Output the (x, y) coordinate of the center of the cell containing the given text.  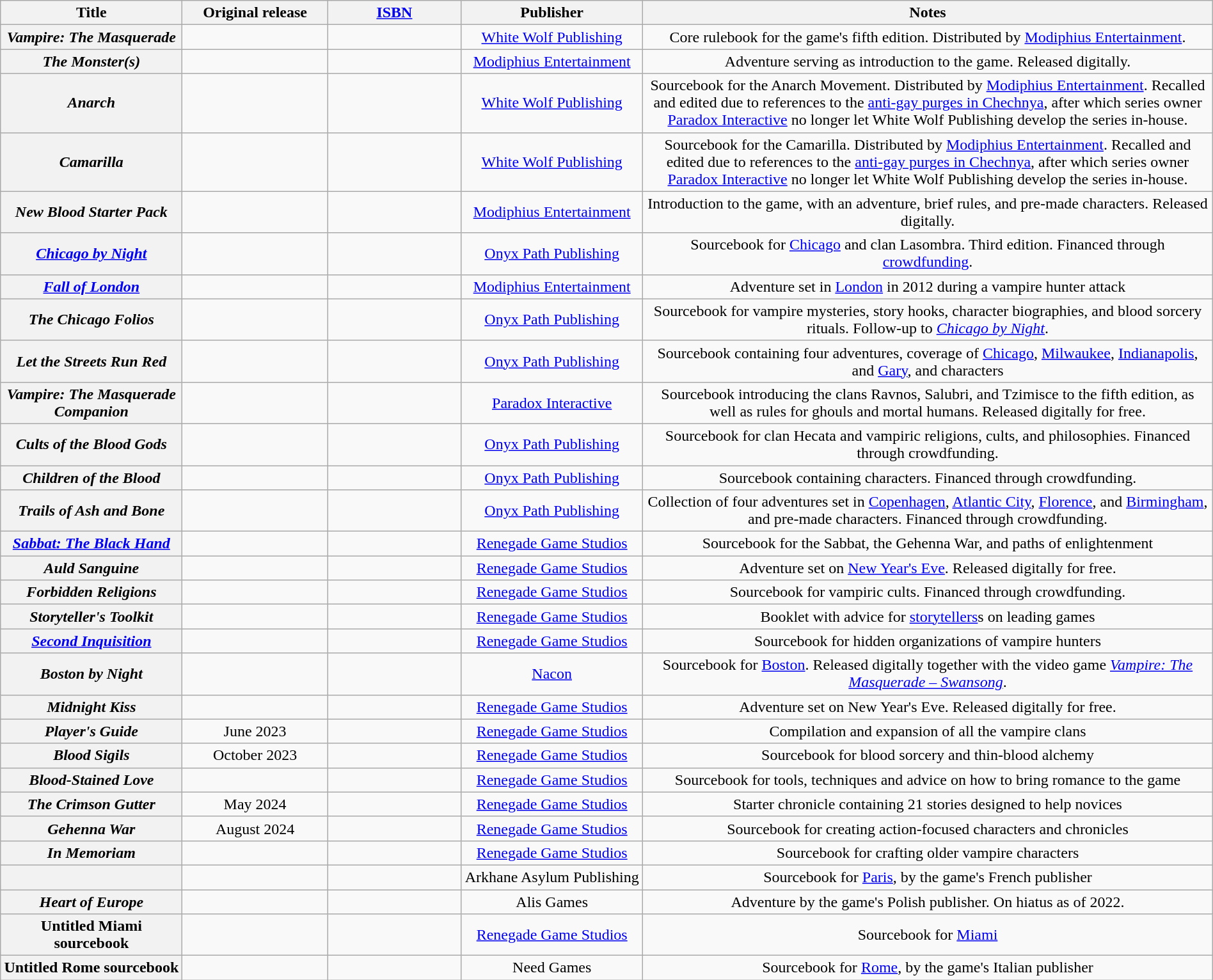
Let the Streets Run Red (91, 361)
Trails of Ash and Bone (91, 510)
Children of the Blood (91, 478)
August 2024 (255, 828)
ISBN (394, 13)
Sourcebook for hidden organizations of vampire hunters (928, 641)
Auld Sanguine (91, 568)
Sourcebook for Paris, by the game's French publisher (928, 877)
Sourcebook for vampire mysteries, story hooks, character biographies, and blood sorcery rituals. Follow-up to Chicago by Night. (928, 320)
Vampire: The Masquerade Companion (91, 403)
The Monster(s) (91, 61)
Original release (255, 13)
Player's Guide (91, 731)
Heart of Europe (91, 901)
Collection of four adventures set in Copenhagen, Atlantic City, Florence, and Birmingham, and pre-made characters. Financed through crowdfunding. (928, 510)
New Blood Starter Pack (91, 212)
Untitled Rome sourcebook (91, 968)
Booklet with advice for storytellerss on leading games (928, 617)
Adventure serving as introduction to the game. Released digitally. (928, 61)
The Crimson Gutter (91, 804)
Blood-Stained Love (91, 780)
Sourcebook for the Sabbat, the Gehenna War, and paths of enlightenment (928, 544)
Need Games (552, 968)
Sourcebook for vampiric cults. Financed through crowdfunding. (928, 592)
June 2023 (255, 731)
Anarch (91, 103)
October 2023 (255, 755)
Starter chronicle containing 21 stories designed to help novices (928, 804)
Fall of London (91, 287)
Alis Games (552, 901)
Camarilla (91, 162)
Arkhane Asylum Publishing (552, 877)
Sourcebook for clan Hecata and vampiric religions, cults, and philosophies. Financed through crowdfunding. (928, 444)
Compilation and expansion of all the vampire clans (928, 731)
Nacon (552, 674)
Blood Sigils (91, 755)
Sourcebook for Boston. Released digitally together with the video game Vampire: The Masquerade – Swansong. (928, 674)
In Memoriam (91, 853)
The Chicago Folios (91, 320)
Storyteller's Toolkit (91, 617)
Publisher (552, 13)
Sourcebook for Rome, by the game's Italian publisher (928, 968)
Untitled Miami sourcebook (91, 935)
Sourcebook for blood sorcery and thin-blood alchemy (928, 755)
Boston by Night (91, 674)
Sourcebook for creating action-focused characters and chronicles (928, 828)
Title (91, 13)
Introduction to the game, with an adventure, brief rules, and pre-made characters. Released digitally. (928, 212)
Notes (928, 13)
Sabbat: The Black Hand (91, 544)
Gehenna War (91, 828)
Sourcebook for tools, techniques and advice on how to bring romance to the game (928, 780)
Sourcebook containing four adventures, coverage of Chicago, Milwaukee, Indianapolis, and Gary, and characters (928, 361)
Forbidden Religions (91, 592)
Core rulebook for the game's fifth edition. Distributed by Modiphius Entertainment. (928, 37)
Sourcebook for crafting older vampire characters (928, 853)
Vampire: The Masquerade (91, 37)
Second Inquisition (91, 641)
Cults of the Blood Gods (91, 444)
Sourcebook for Miami (928, 935)
Paradox Interactive (552, 403)
Sourcebook for Chicago and clan Lasombra. Third edition. Financed through crowdfunding. (928, 253)
Sourcebook containing characters. Financed through crowdfunding. (928, 478)
Adventure set in London in 2012 during a vampire hunter attack (928, 287)
May 2024 (255, 804)
Chicago by Night (91, 253)
Adventure by the game's Polish publisher. On hiatus as of 2022. (928, 901)
Midnight Kiss (91, 707)
